Extract the (x, y) coordinate from the center of the cell holding the provided text.  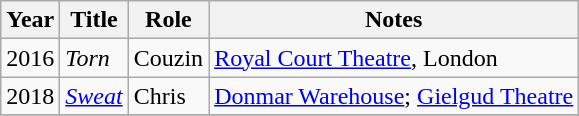
Royal Court Theatre, London (394, 58)
Title (94, 20)
Sweat (94, 96)
Notes (394, 20)
Torn (94, 58)
Year (30, 20)
Couzin (168, 58)
2018 (30, 96)
Role (168, 20)
Donmar Warehouse; Gielgud Theatre (394, 96)
2016 (30, 58)
Chris (168, 96)
